Locate the cell with the specified text and output its [x, y] center coordinate. 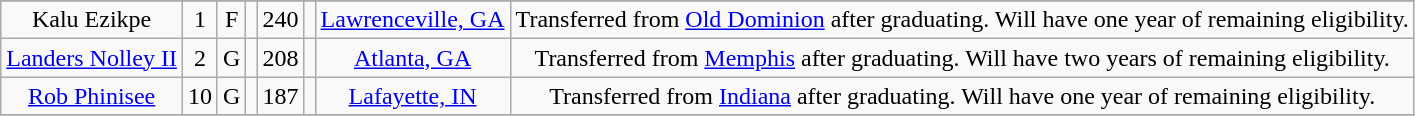
F [231, 20]
Kalu Ezikpe [92, 20]
Transferred from Memphis after graduating. Will have two years of remaining eligibility. [962, 58]
Atlanta, GA [412, 58]
Lawrenceville, GA [412, 20]
Lafayette, IN [412, 96]
2 [200, 58]
Transferred from Old Dominion after graduating. Will have one year of remaining eligibility. [962, 20]
187 [280, 96]
1 [200, 20]
Transferred from Indiana after graduating. Will have one year of remaining eligibility. [962, 96]
240 [280, 20]
Landers Nolley II [92, 58]
208 [280, 58]
10 [200, 96]
Rob Phinisee [92, 96]
